Extract the (X, Y) coordinate from the center of the cell holding the provided text.  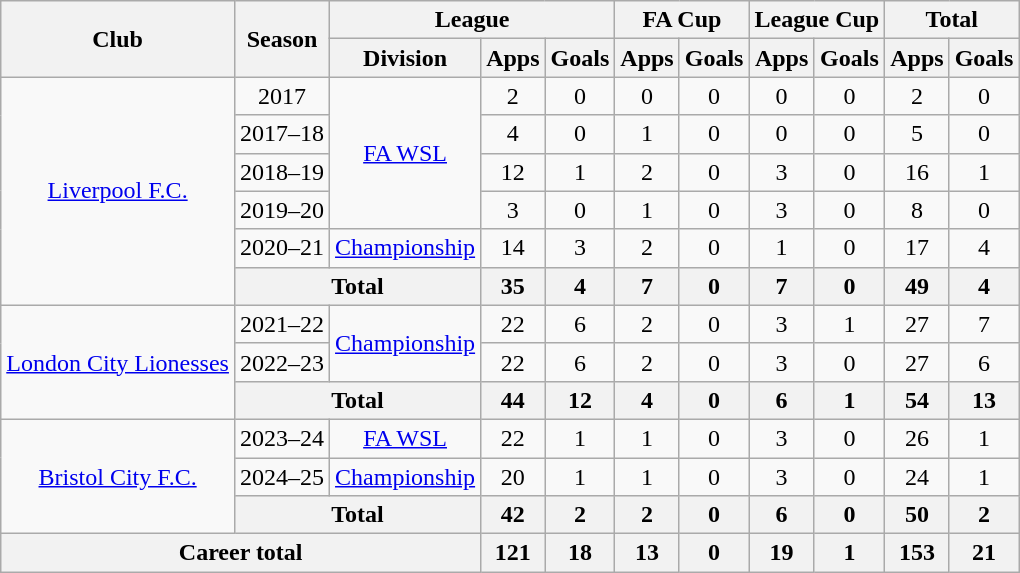
2024–25 (282, 477)
49 (917, 286)
League Cup (817, 20)
2022–23 (282, 362)
League (472, 20)
2017–18 (282, 134)
2020–21 (282, 248)
5 (917, 134)
44 (513, 400)
London City Lionesses (118, 362)
35 (513, 286)
14 (513, 248)
121 (513, 553)
Career total (241, 553)
2021–22 (282, 324)
16 (917, 172)
8 (917, 210)
42 (513, 515)
2023–24 (282, 438)
19 (782, 553)
17 (917, 248)
Bristol City F.C. (118, 476)
26 (917, 438)
21 (984, 553)
50 (917, 515)
18 (580, 553)
153 (917, 553)
Season (282, 39)
2019–20 (282, 210)
FA Cup (682, 20)
Club (118, 39)
Division (406, 58)
54 (917, 400)
24 (917, 477)
20 (513, 477)
2018–19 (282, 172)
2017 (282, 96)
Liverpool F.C. (118, 191)
